Capture the cell that displays the provided text and extract its [x, y] central coordinate. 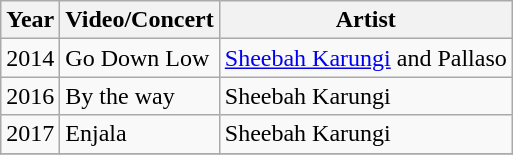
2014 [30, 58]
Sheebah Karungi and Pallaso [366, 58]
Video/Concert [140, 20]
By the way [140, 96]
2017 [30, 134]
Go Down Low [140, 58]
2016 [30, 96]
Year [30, 20]
Artist [366, 20]
Enjala [140, 134]
